Determine the (X, Y) coordinate at the center of the cell enclosing the given text.  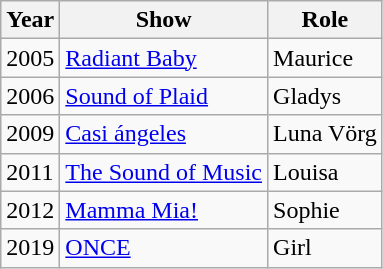
Casi ángeles (164, 134)
Role (326, 20)
Maurice (326, 58)
Louisa (326, 172)
2005 (30, 58)
Mamma Mia! (164, 210)
Sophie (326, 210)
ONCE (164, 248)
2011 (30, 172)
Radiant Baby (164, 58)
Gladys (326, 96)
Sound of Plaid (164, 96)
Show (164, 20)
2019 (30, 248)
Year (30, 20)
2012 (30, 210)
2009 (30, 134)
Luna Vörg (326, 134)
Girl (326, 248)
2006 (30, 96)
The Sound of Music (164, 172)
